Extract the (x, y) coordinate from the center of the cell holding the provided text.  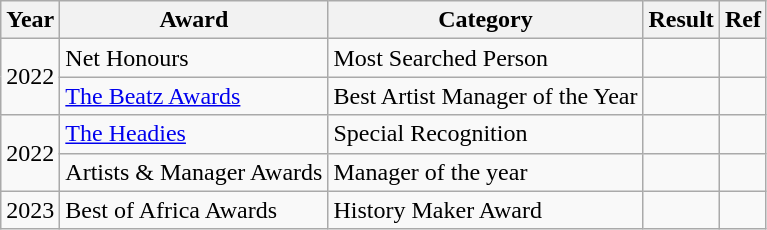
Year (30, 20)
Most Searched Person (486, 58)
2023 (30, 210)
History Maker Award (486, 210)
The Headies (194, 134)
Result (681, 20)
Award (194, 20)
Special Recognition (486, 134)
Net Honours (194, 58)
Best of Africa Awards (194, 210)
The Beatz Awards (194, 96)
Category (486, 20)
Best Artist Manager of the Year (486, 96)
Artists & Manager Awards (194, 172)
Manager of the year (486, 172)
Ref (742, 20)
